Search for the cell housing the specified text and yield its [X, Y] center coordinate. 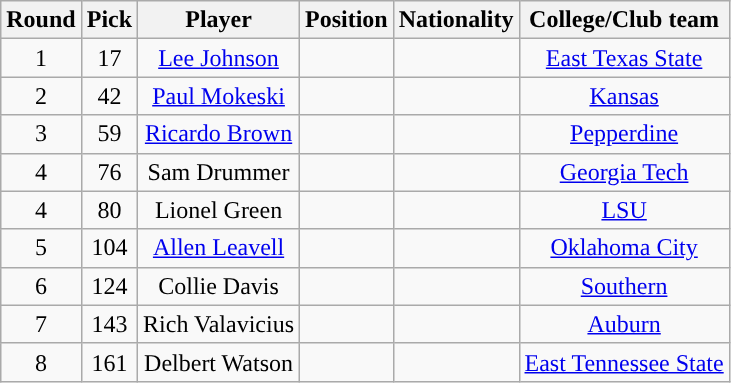
2 [41, 96]
Pepperdine [624, 134]
College/Club team [624, 20]
Lee Johnson [219, 58]
Georgia Tech [624, 172]
8 [41, 362]
Southern [624, 286]
42 [109, 96]
Ricardo Brown [219, 134]
Oklahoma City [624, 248]
7 [41, 324]
East Texas State [624, 58]
3 [41, 134]
Collie Davis [219, 286]
Nationality [456, 20]
Player [219, 20]
LSU [624, 210]
Round [41, 20]
17 [109, 58]
143 [109, 324]
76 [109, 172]
Auburn [624, 324]
5 [41, 248]
161 [109, 362]
Allen Leavell [219, 248]
Lionel Green [219, 210]
Delbert Watson [219, 362]
1 [41, 58]
104 [109, 248]
6 [41, 286]
Pick [109, 20]
Sam Drummer [219, 172]
Kansas [624, 96]
59 [109, 134]
East Tennessee State [624, 362]
Rich Valavicius [219, 324]
Paul Mokeski [219, 96]
80 [109, 210]
Position [347, 20]
124 [109, 286]
